For the text-containing cell, return its midpoint in (x, y) coordinate format. 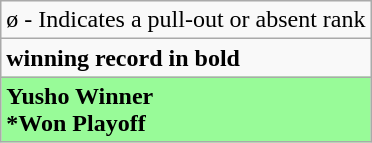
Yusho Winner *Won Playoff (186, 110)
ø - Indicates a pull-out or absent rank (186, 20)
winning record in bold (186, 58)
